Output the [X, Y] coordinate of the center of the cell containing the given text.  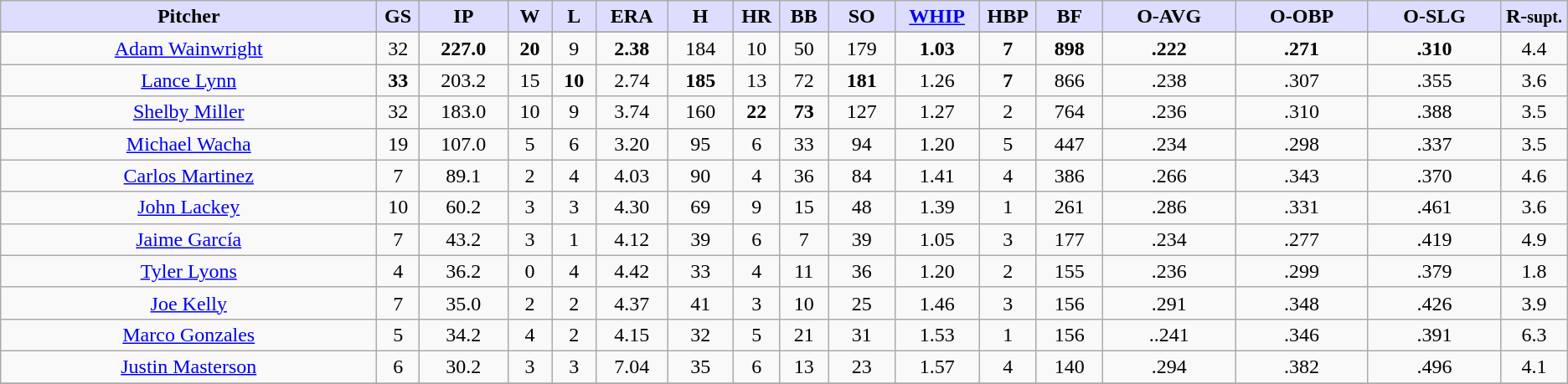
.343 [1302, 176]
.419 [1434, 239]
89.1 [464, 176]
177 [1069, 239]
Justin Masterson [189, 366]
3.9 [1534, 303]
.388 [1434, 112]
IP [464, 17]
HBP [1008, 17]
Tyler Lyons [189, 271]
WHIP [936, 17]
.346 [1302, 335]
90 [700, 176]
.266 [1168, 176]
227.0 [464, 49]
386 [1069, 176]
866 [1069, 80]
O-SLG [1434, 17]
184 [700, 49]
.299 [1302, 271]
4.9 [1534, 239]
.370 [1434, 176]
22 [757, 112]
Shelby Miller [189, 112]
HR [757, 17]
H [700, 17]
.298 [1302, 144]
4.1 [1534, 366]
181 [861, 80]
.379 [1434, 271]
.382 [1302, 366]
GS [399, 17]
.277 [1302, 239]
447 [1069, 144]
261 [1069, 207]
BF [1069, 17]
ERA [632, 17]
94 [861, 144]
3.74 [632, 112]
764 [1069, 112]
John Lackey [189, 207]
.337 [1434, 144]
Carlos Martinez [189, 176]
898 [1069, 49]
BB [804, 17]
4.03 [632, 176]
35 [700, 366]
41 [700, 303]
20 [529, 49]
11 [804, 271]
155 [1069, 271]
.222 [1168, 49]
.291 [1168, 303]
.348 [1302, 303]
4.37 [632, 303]
4.12 [632, 239]
69 [700, 207]
36.2 [464, 271]
.391 [1434, 335]
Adam Wainwright [189, 49]
183.0 [464, 112]
3.20 [632, 144]
R-supt. [1534, 17]
31 [861, 335]
25 [861, 303]
73 [804, 112]
179 [861, 49]
.355 [1434, 80]
34.2 [464, 335]
4.30 [632, 207]
1.05 [936, 239]
.426 [1434, 303]
127 [861, 112]
140 [1069, 366]
Pitcher [189, 17]
1.46 [936, 303]
.294 [1168, 366]
1.53 [936, 335]
21 [804, 335]
2.38 [632, 49]
35.0 [464, 303]
.496 [1434, 366]
60.2 [464, 207]
Joe Kelly [189, 303]
4.15 [632, 335]
30.2 [464, 366]
Marco Gonzales [189, 335]
107.0 [464, 144]
72 [804, 80]
O-OBP [1302, 17]
1.57 [936, 366]
Jaime García [189, 239]
..241 [1168, 335]
1.27 [936, 112]
2.74 [632, 80]
7.04 [632, 366]
Lance Lynn [189, 80]
185 [700, 80]
84 [861, 176]
50 [804, 49]
1.39 [936, 207]
L [575, 17]
95 [700, 144]
6.3 [1534, 335]
0 [529, 271]
.238 [1168, 80]
.271 [1302, 49]
1.26 [936, 80]
Michael Wacha [189, 144]
W [529, 17]
4.4 [1534, 49]
.307 [1302, 80]
48 [861, 207]
.461 [1434, 207]
.331 [1302, 207]
.286 [1168, 207]
O-AVG [1168, 17]
4.42 [632, 271]
43.2 [464, 239]
1.41 [936, 176]
1.03 [936, 49]
160 [700, 112]
4.6 [1534, 176]
SO [861, 17]
203.2 [464, 80]
23 [861, 366]
19 [399, 144]
1.8 [1534, 271]
